For the text-containing cell, return its midpoint in (X, Y) coordinate format. 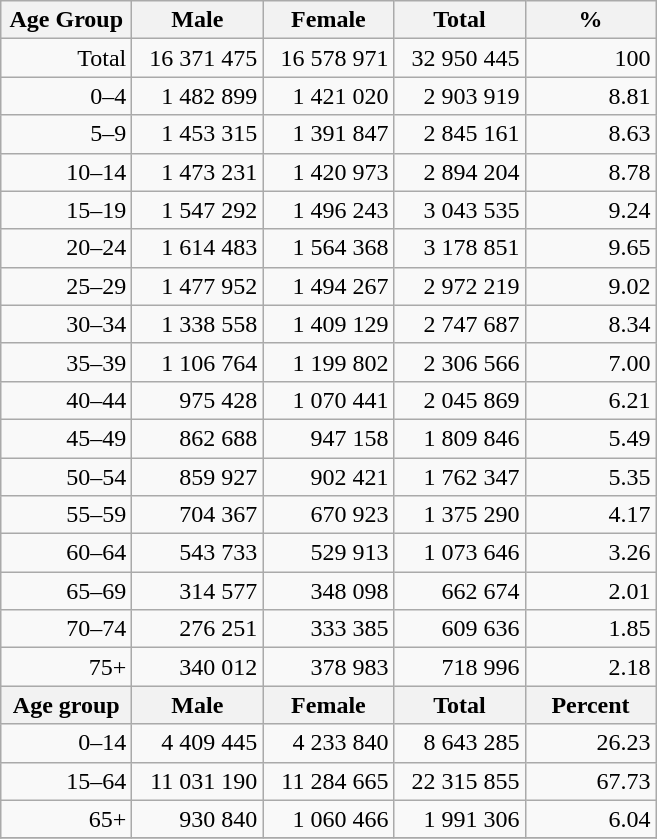
1 409 129 (328, 324)
25–29 (66, 286)
35–39 (66, 362)
70–74 (66, 629)
3 178 851 (460, 248)
1 564 368 (328, 248)
8.78 (590, 172)
348 098 (328, 591)
2 845 161 (460, 134)
2 972 219 (460, 286)
947 158 (328, 438)
1.85 (590, 629)
Age Group (66, 20)
1 070 441 (328, 400)
11 284 665 (328, 781)
670 923 (328, 515)
9.24 (590, 210)
2.18 (590, 667)
50–54 (66, 477)
930 840 (198, 819)
9.65 (590, 248)
6.21 (590, 400)
1 420 973 (328, 172)
1 199 802 (328, 362)
5.49 (590, 438)
8.63 (590, 134)
1 614 483 (198, 248)
5–9 (66, 134)
314 577 (198, 591)
1 477 952 (198, 286)
340 012 (198, 667)
3.26 (590, 553)
4.17 (590, 515)
859 927 (198, 477)
333 385 (328, 629)
Age group (66, 705)
662 674 (460, 591)
1 762 347 (460, 477)
65–69 (66, 591)
276 251 (198, 629)
1 482 899 (198, 96)
1 473 231 (198, 172)
902 421 (328, 477)
609 636 (460, 629)
1 060 466 (328, 819)
1 073 646 (460, 553)
67.73 (590, 781)
9.02 (590, 286)
15–64 (66, 781)
15–19 (66, 210)
1 391 847 (328, 134)
1 496 243 (328, 210)
55–59 (66, 515)
1 375 290 (460, 515)
2 045 869 (460, 400)
1 106 764 (198, 362)
8.81 (590, 96)
11 031 190 (198, 781)
2 306 566 (460, 362)
1 547 292 (198, 210)
8.34 (590, 324)
5.35 (590, 477)
378 983 (328, 667)
1 421 020 (328, 96)
60–64 (66, 553)
32 950 445 (460, 58)
3 043 535 (460, 210)
45–49 (66, 438)
1 338 558 (198, 324)
862 688 (198, 438)
0–14 (66, 743)
22 315 855 (460, 781)
7.00 (590, 362)
16 578 971 (328, 58)
2 894 204 (460, 172)
100 (590, 58)
704 367 (198, 515)
1 809 846 (460, 438)
718 996 (460, 667)
1 453 315 (198, 134)
4 233 840 (328, 743)
0–4 (66, 96)
2 903 919 (460, 96)
2.01 (590, 591)
1 991 306 (460, 819)
975 428 (198, 400)
% (590, 20)
16 371 475 (198, 58)
4 409 445 (198, 743)
6.04 (590, 819)
40–44 (66, 400)
8 643 285 (460, 743)
30–34 (66, 324)
529 913 (328, 553)
26.23 (590, 743)
20–24 (66, 248)
2 747 687 (460, 324)
543 733 (198, 553)
Percent (590, 705)
65+ (66, 819)
75+ (66, 667)
10–14 (66, 172)
1 494 267 (328, 286)
